Identify which cell holds the provided text, then report its (X, Y) central coordinate. 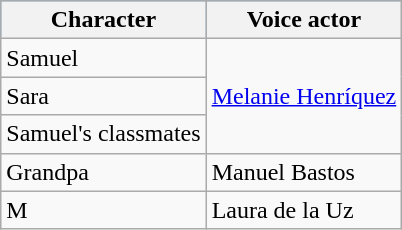
Grandpa (104, 172)
Laura de la Uz (304, 210)
Melanie Henríquez (304, 96)
Manuel Bastos (304, 172)
Voice actor (304, 20)
Character (104, 20)
Samuel's classmates (104, 134)
Sara (104, 96)
Samuel (104, 58)
M (104, 210)
